Extract the [X, Y] coordinate from the center of the cell holding the provided text.  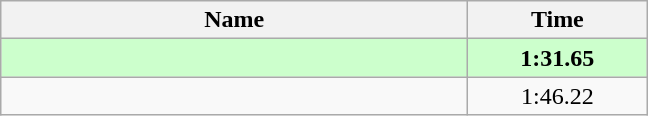
1:46.22 [558, 96]
Time [558, 20]
Name [234, 20]
1:31.65 [558, 58]
